Capture the cell that displays the provided text and extract its (X, Y) central coordinate. 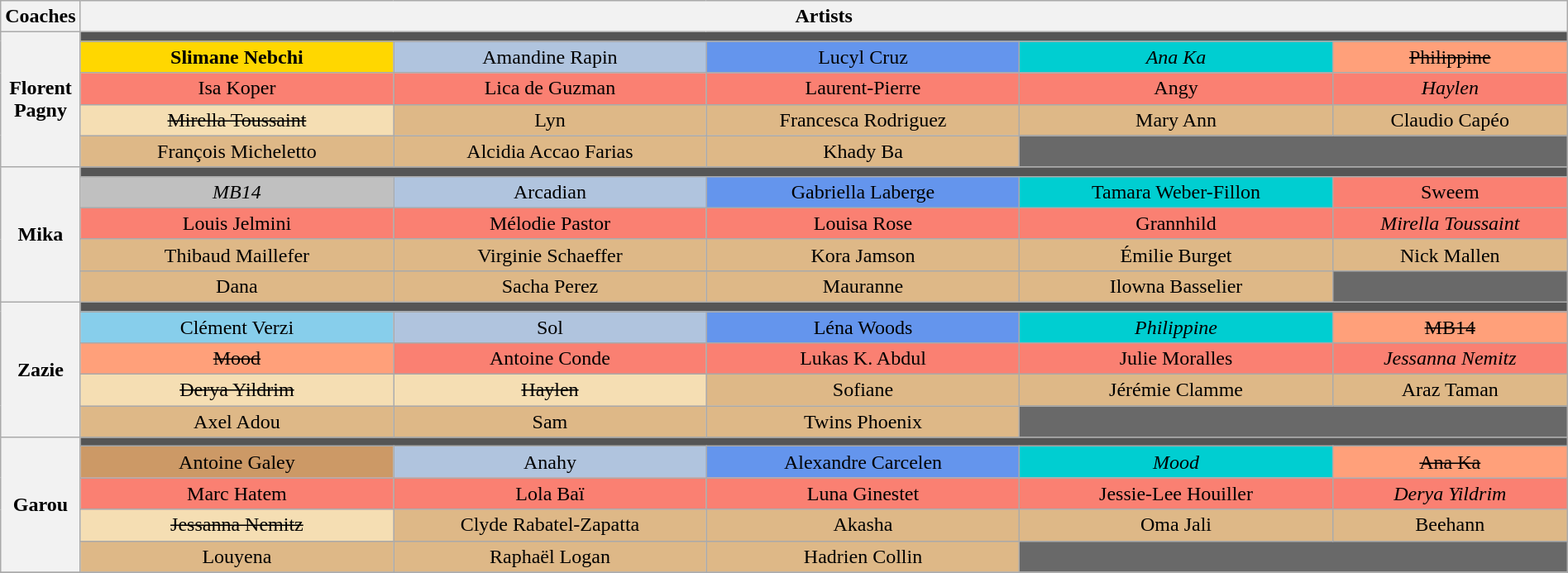
Mika (41, 235)
Kora Jamson (863, 255)
Lica de Guzman (551, 88)
Alcidia Accao Farias (551, 151)
Lucyl Cruz (863, 57)
Artists (824, 17)
Lyn (551, 120)
Isa Koper (237, 88)
Sweem (1450, 192)
Sam (551, 422)
Jérémie Clamme (1176, 390)
Julie Moralles (1176, 359)
Gabriella Laberge (863, 192)
Lukas K. Abdul (863, 359)
Grannhild (1176, 223)
Louyena (237, 556)
Garou (41, 504)
Coaches (41, 17)
Hadrien Collin (863, 556)
Clyde Rabatel-Zapatta (551, 525)
Mary Ann (1176, 120)
Clément Verzi (237, 327)
Louisa Rose (863, 223)
Oma Jali (1176, 525)
Dana (237, 286)
Alexandre Carcelen (863, 462)
Jessie-Lee Houiller (1176, 494)
Antoine Galey (237, 462)
Khady Ba (863, 151)
Zazie (41, 369)
Amandine Rapin (551, 57)
Raphaël Logan (551, 556)
Anahy (551, 462)
Léna Woods (863, 327)
Lola Baï (551, 494)
Laurent-Pierre (863, 88)
Mélodie Pastor (551, 223)
Thibaud Maillefer (237, 255)
Araz Taman (1450, 390)
Virginie Schaeffer (551, 255)
Twins Phoenix (863, 422)
Florent Pagny (41, 99)
Axel Adou (237, 422)
Louis Jelmini (237, 223)
Slimane Nebchi (237, 57)
Francesca Rodriguez (863, 120)
Sacha Perez (551, 286)
Mauranne (863, 286)
Marc Hatem (237, 494)
Nick Mallen (1450, 255)
Luna Ginestet (863, 494)
Antoine Conde (551, 359)
Sol (551, 327)
Émilie Burget (1176, 255)
Claudio Capéo (1450, 120)
Angy (1176, 88)
Beehann (1450, 525)
Arcadian (551, 192)
François Micheletto (237, 151)
Ilowna Basselier (1176, 286)
Tamara Weber-Fillon (1176, 192)
Akasha (863, 525)
Sofiane (863, 390)
